Scan for the cell matching the given text and deliver its (X, Y) coordinate at center. 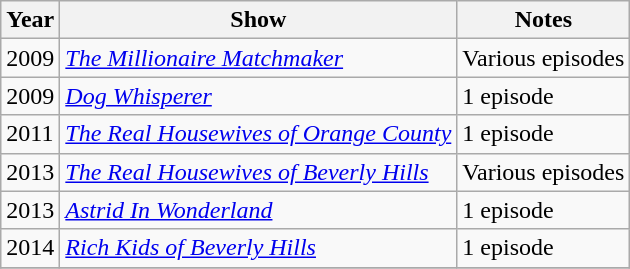
Year (30, 20)
2014 (30, 248)
Rich Kids of Beverly Hills (258, 248)
Show (258, 20)
2011 (30, 134)
Notes (544, 20)
The Real Housewives of Orange County (258, 134)
Astrid In Wonderland (258, 210)
The Millionaire Matchmaker (258, 58)
The Real Housewives of Beverly Hills (258, 172)
Dog Whisperer (258, 96)
